Output the [x, y] coordinate of the center of the cell containing the given text.  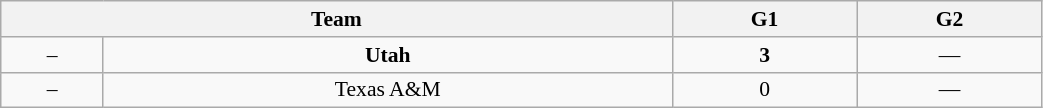
G1 [764, 19]
Texas A&M [388, 90]
0 [764, 90]
Team [336, 19]
3 [764, 55]
Utah [388, 55]
G2 [950, 19]
